Detect which cell encompasses the target text, then output its (x, y) center coordinate. 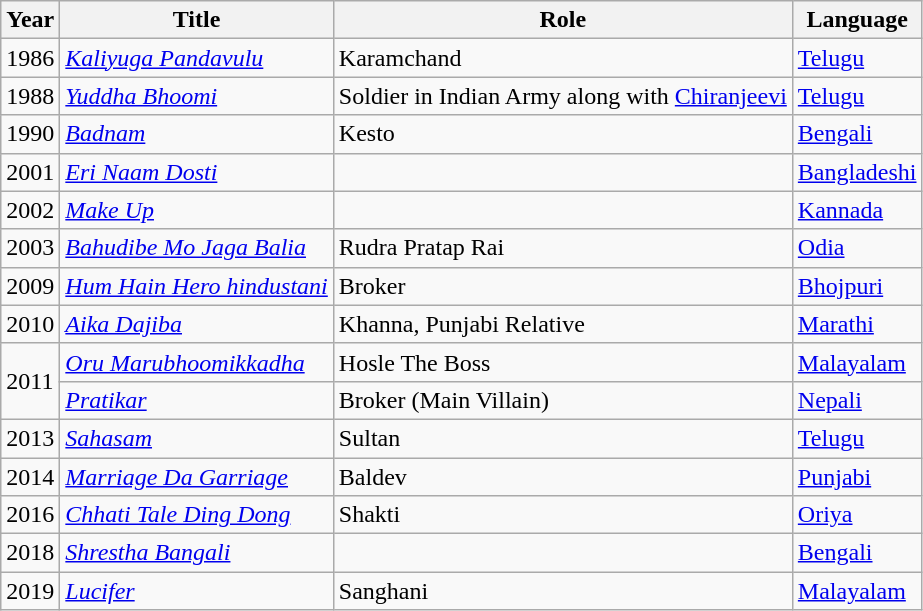
2010 (30, 324)
Rudra Pratap Rai (562, 248)
2018 (30, 553)
Soldier in Indian Army along with Chiranjeevi (562, 96)
Lucifer (197, 591)
Odia (857, 248)
Baldev (562, 477)
2011 (30, 381)
Khanna, Punjabi Relative (562, 324)
2019 (30, 591)
Yuddha Bhoomi (197, 96)
Chhati Tale Ding Dong (197, 515)
2003 (30, 248)
2013 (30, 438)
Make Up (197, 210)
Title (197, 20)
Bahudibe Mo Jaga Balia (197, 248)
Sanghani (562, 591)
Aika Dajiba (197, 324)
Sultan (562, 438)
Role (562, 20)
Kannada (857, 210)
Badnam (197, 134)
Punjabi (857, 477)
2002 (30, 210)
1986 (30, 58)
Pratikar (197, 400)
Bhojpuri (857, 286)
Oru Marubhoomikkadha (197, 362)
Shakti (562, 515)
Oriya (857, 515)
Broker (Main Villain) (562, 400)
Shrestha Bangali (197, 553)
Marriage Da Garriage (197, 477)
Sahasam (197, 438)
Broker (562, 286)
2016 (30, 515)
Language (857, 20)
Year (30, 20)
2009 (30, 286)
1990 (30, 134)
Bangladeshi (857, 172)
2014 (30, 477)
2001 (30, 172)
Kaliyuga Pandavulu (197, 58)
Eri Naam Dosti (197, 172)
Marathi (857, 324)
Karamchand (562, 58)
Kesto (562, 134)
1988 (30, 96)
Hosle The Boss (562, 362)
Nepali (857, 400)
Hum Hain Hero hindustani (197, 286)
